Capture the cell that displays the provided text and extract its [X, Y] central coordinate. 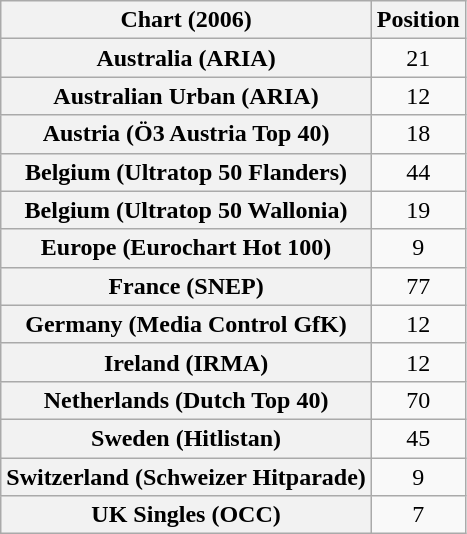
Chart (2006) [186, 20]
70 [418, 400]
45 [418, 438]
Europe (Eurochart Hot 100) [186, 248]
Australian Urban (ARIA) [186, 96]
Belgium (Ultratop 50 Flanders) [186, 172]
77 [418, 286]
Germany (Media Control GfK) [186, 324]
Belgium (Ultratop 50 Wallonia) [186, 210]
44 [418, 172]
18 [418, 134]
21 [418, 58]
Austria (Ö3 Austria Top 40) [186, 134]
Ireland (IRMA) [186, 362]
Australia (ARIA) [186, 58]
7 [418, 515]
Netherlands (Dutch Top 40) [186, 400]
Position [418, 20]
Switzerland (Schweizer Hitparade) [186, 477]
Sweden (Hitlistan) [186, 438]
France (SNEP) [186, 286]
19 [418, 210]
UK Singles (OCC) [186, 515]
